Scan for the cell matching the given text and deliver its (X, Y) coordinate at center. 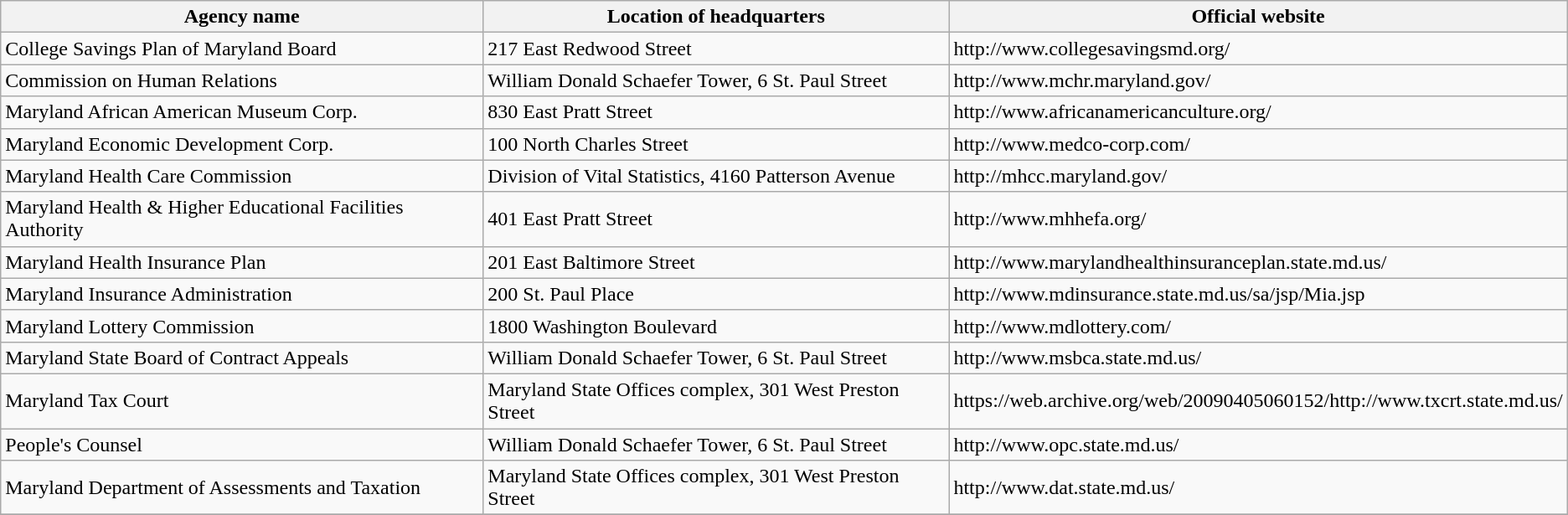
http://mhcc.maryland.gov/ (1258, 176)
200 St. Paul Place (716, 294)
http://www.africanamericanculture.org/ (1258, 112)
Maryland Tax Court (242, 400)
Maryland Economic Development Corp. (242, 144)
Maryland Health Insurance Plan (242, 262)
Maryland Insurance Administration (242, 294)
100 North Charles Street (716, 144)
Maryland Lottery Commission (242, 326)
Official website (1258, 17)
http://www.dat.state.md.us/ (1258, 487)
1800 Washington Boulevard (716, 326)
http://www.mdinsurance.state.md.us/sa/jsp/Mia.jsp (1258, 294)
401 East Pratt Street (716, 219)
http://www.opc.state.md.us/ (1258, 445)
Maryland State Board of Contract Appeals (242, 358)
Maryland Department of Assessments and Taxation (242, 487)
Location of headquarters (716, 17)
http://www.medco-corp.com/ (1258, 144)
Maryland African American Museum Corp. (242, 112)
Maryland Health & Higher Educational Facilities Authority (242, 219)
201 East Baltimore Street (716, 262)
https://web.archive.org/web/20090405060152/http://www.txcrt.state.md.us/ (1258, 400)
http://www.collegesavingsmd.org/ (1258, 49)
http://www.mdlottery.com/ (1258, 326)
Maryland Health Care Commission (242, 176)
Division of Vital Statistics, 4160 Patterson Avenue (716, 176)
830 East Pratt Street (716, 112)
People's Counsel (242, 445)
http://www.marylandhealthinsuranceplan.state.md.us/ (1258, 262)
Agency name (242, 17)
217 East Redwood Street (716, 49)
http://www.mchr.maryland.gov/ (1258, 80)
College Savings Plan of Maryland Board (242, 49)
http://www.msbca.state.md.us/ (1258, 358)
http://www.mhhefa.org/ (1258, 219)
Commission on Human Relations (242, 80)
